Scan for the cell matching the given text and deliver its (x, y) coordinate at center. 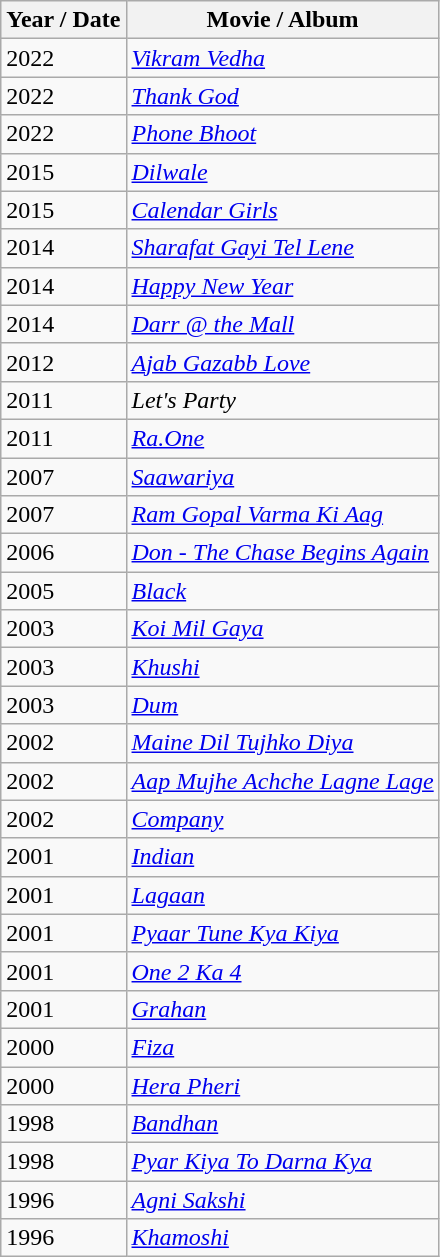
Koi Mil Gaya (282, 629)
Vikram Vedha (282, 58)
Ajab Gazabb Love (282, 362)
Sharafat Gayi Tel Lene (282, 248)
Khamoshi (282, 1238)
Lagaan (282, 895)
Black (282, 591)
Aap Mujhe Achche Lagne Lage (282, 781)
2006 (64, 553)
Pyaar Tune Kya Kiya (282, 933)
Ram Gopal Varma Ki Aag (282, 515)
Maine Dil Tujhko Diya (282, 743)
Bandhan (282, 1124)
Happy New Year (282, 286)
Dum (282, 705)
Pyar Kiya To Darna Kya (282, 1162)
Phone Bhoot (282, 134)
Grahan (282, 1009)
Agni Sakshi (282, 1200)
Saawariya (282, 477)
Company (282, 819)
One 2 Ka 4 (282, 971)
Year / Date (64, 20)
Dilwale (282, 172)
Ra.One (282, 438)
Movie / Album (282, 20)
Thank God (282, 96)
Fiza (282, 1047)
Let's Party (282, 400)
Calendar Girls (282, 210)
2005 (64, 591)
Indian (282, 857)
Darr @ the Mall (282, 324)
Hera Pheri (282, 1085)
2012 (64, 362)
Don - The Chase Begins Again (282, 553)
Khushi (282, 667)
